Pinpoint the cell where the given text exists, returning its (x, y) midpoint coordinate. 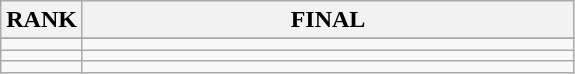
FINAL (328, 20)
RANK (42, 20)
